Output the [X, Y] coordinate of the center of the cell containing the given text.  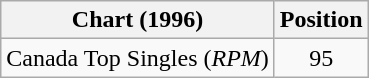
Position [321, 20]
Chart (1996) [138, 20]
95 [321, 58]
Canada Top Singles (RPM) [138, 58]
